Output the [X, Y] coordinate of the center of the cell containing the given text.  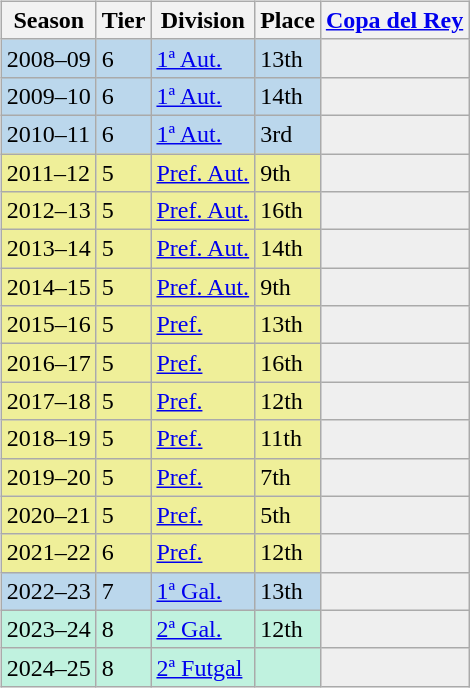
2008–09 [48, 58]
2024–25 [48, 667]
2019–20 [48, 477]
2015–16 [48, 325]
2011–12 [48, 173]
Season [48, 20]
5th [288, 515]
1ª Gal. [203, 591]
2009–10 [48, 96]
2016–17 [48, 363]
2022–23 [48, 591]
Tier [124, 20]
7 [124, 591]
2020–21 [48, 515]
2012–13 [48, 211]
Copa del Rey [394, 20]
2018–19 [48, 439]
2023–24 [48, 629]
2010–11 [48, 134]
2013–14 [48, 249]
Division [203, 20]
11th [288, 439]
7th [288, 477]
3rd [288, 134]
2017–18 [48, 401]
2021–22 [48, 553]
Place [288, 20]
2ª Gal. [203, 629]
2ª Futgal [203, 667]
2014–15 [48, 287]
